Find where the given text appears and provide that cell's center as (X, Y) coordinate. 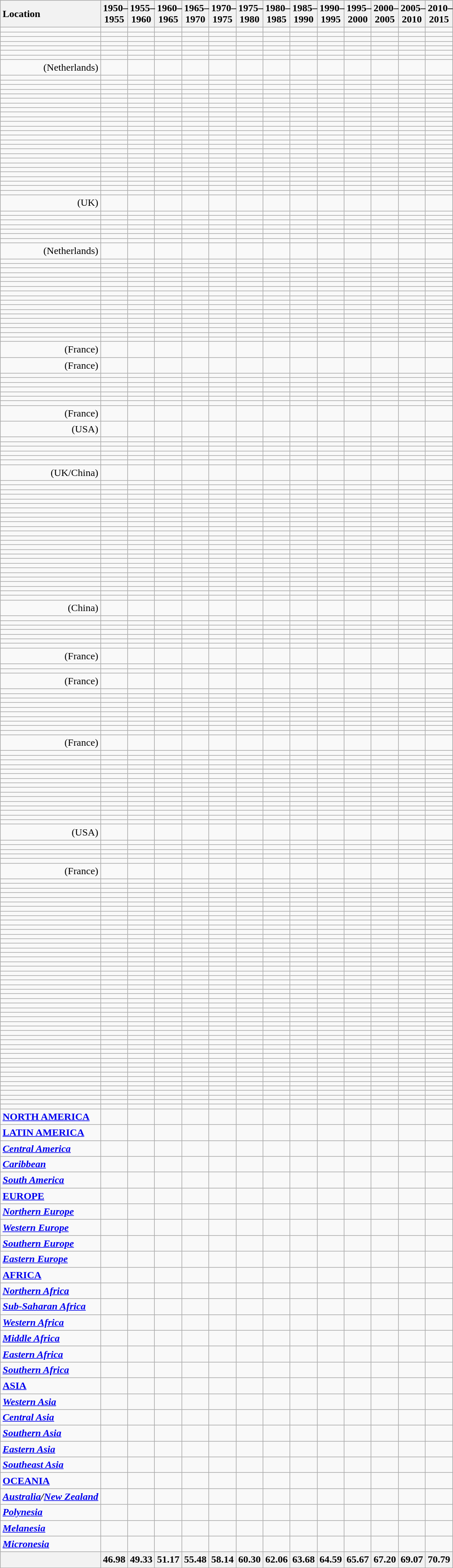
70.79 (439, 1560)
EUROPE (51, 1196)
1975–1980 (250, 14)
Western Europe (51, 1228)
2005–2010 (412, 14)
Location (51, 14)
1995–2000 (358, 14)
67.20 (384, 1560)
Western Africa (51, 1322)
Southern Asia (51, 1433)
1965–1970 (196, 14)
51.17 (168, 1560)
64.59 (330, 1560)
1970–1975 (222, 14)
69.07 (412, 1560)
Central America (51, 1149)
Eastern Africa (51, 1354)
49.33 (141, 1560)
Central Asia (51, 1418)
63.68 (304, 1560)
Eastern Asia (51, 1449)
Caribbean (51, 1164)
Middle Africa (51, 1338)
1950–1955 (114, 14)
South America (51, 1180)
2010–2015 (439, 14)
NORTH AMERICA (51, 1117)
46.98 (114, 1560)
2000–2005 (384, 14)
55.48 (196, 1560)
Eastern Europe (51, 1259)
(China) (51, 608)
65.67 (358, 1560)
Polynesia (51, 1512)
1955–1960 (141, 14)
ASIA (51, 1386)
AFRICA (51, 1275)
Western Asia (51, 1401)
1990–1995 (330, 14)
1985–1990 (304, 14)
Australia/New Zealand (51, 1497)
(UK) (51, 203)
Northern Europe (51, 1212)
Melanesia (51, 1528)
58.14 (222, 1560)
OCEANIA (51, 1481)
Southeast Asia (51, 1465)
Southern Europe (51, 1243)
Northern Africa (51, 1291)
(UK/China) (51, 473)
LATIN AMERICA (51, 1132)
Micronesia (51, 1544)
60.30 (250, 1560)
62.06 (276, 1560)
Southern Africa (51, 1370)
Sub-Saharan Africa (51, 1307)
1980–1985 (276, 14)
1960–1965 (168, 14)
